Identify which cell holds the provided text, then report its [x, y] central coordinate. 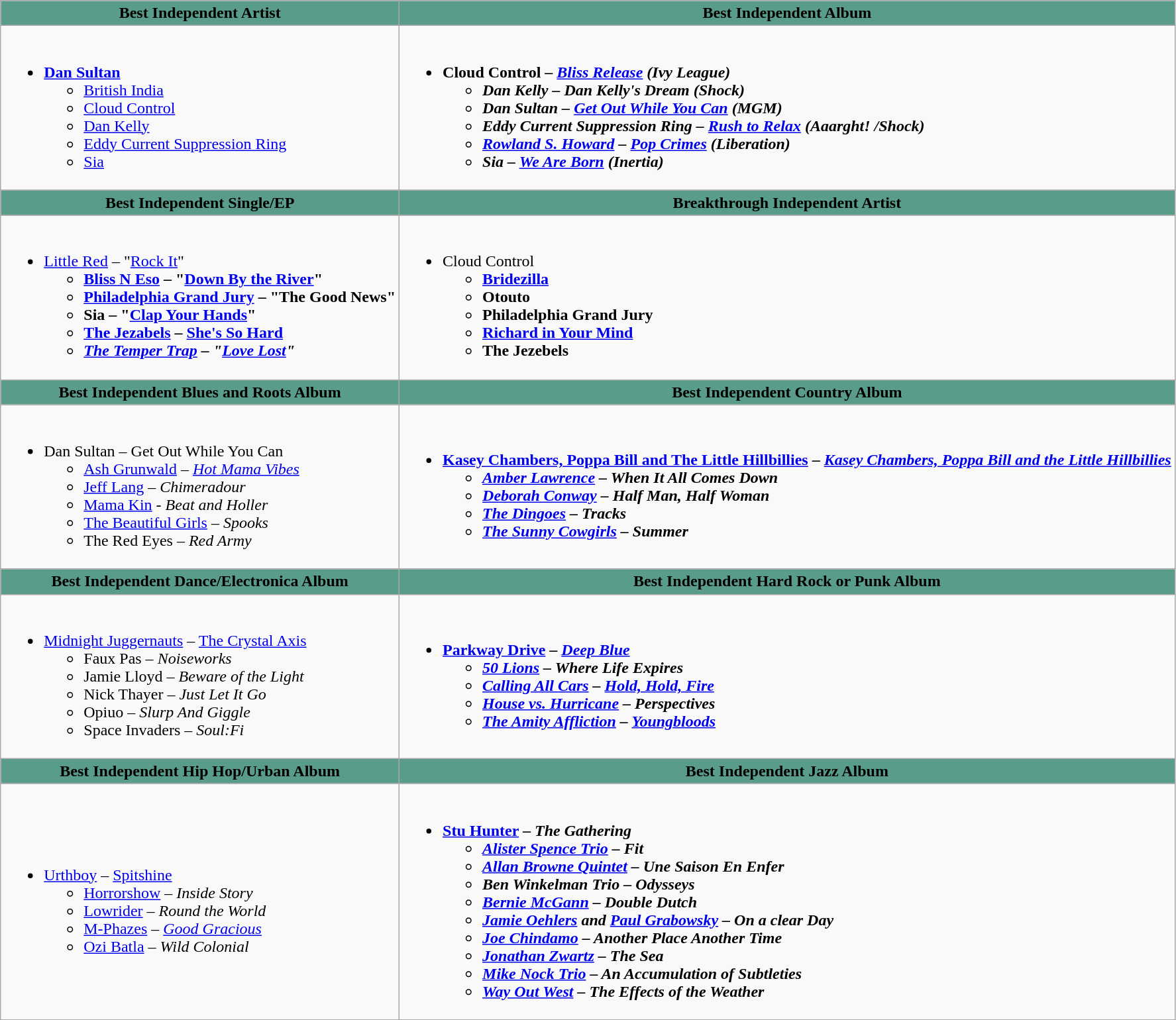
Cloud ControlBridezillaOtoutoPhiladelphia Grand JuryRichard in Your MindThe Jezebels [787, 297]
Dan SultanBritish IndiaCloud ControlDan KellyEddy Current Suppression RingSia [200, 108]
Urthboy – SpitshineHorrorshow – Inside StoryLowrider – Round the WorldM-Phazes – Good GraciousOzi Batla – Wild Colonial [200, 901]
Best Independent Country Album [787, 392]
Best Independent Dance/Electronica Album [200, 582]
Best Independent Single/EP [200, 203]
Best Independent Artist [200, 13]
Best Independent Album [787, 13]
Best Independent Blues and Roots Album [200, 392]
Best Independent Hard Rock or Punk Album [787, 582]
Breakthrough Independent Artist [787, 203]
Best Independent Hip Hop/Urban Album [200, 771]
Best Independent Jazz Album [787, 771]
